Output the [x, y] coordinate of the center of the cell containing the given text.  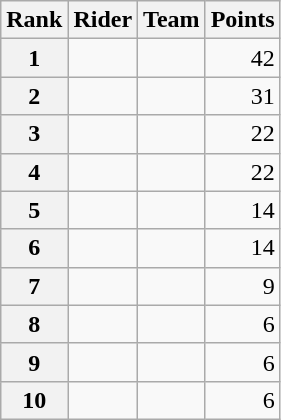
Team [172, 20]
42 [242, 58]
Points [242, 20]
2 [34, 96]
31 [242, 96]
1 [34, 58]
10 [34, 400]
8 [34, 324]
Rank [34, 20]
Rider [103, 20]
3 [34, 134]
7 [34, 286]
4 [34, 172]
5 [34, 210]
